Return (x, y) of the center of cell containing provided text 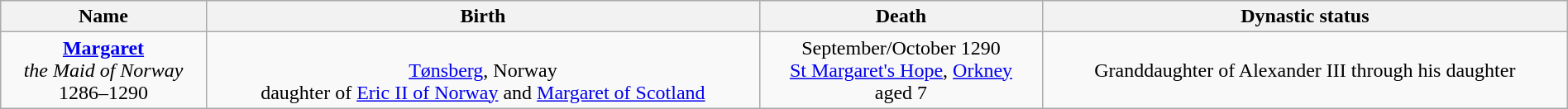
Granddaughter of Alexander III through his daughter (1305, 70)
Tønsberg, Norwaydaughter of Eric II of Norway and Margaret of Scotland (483, 70)
Dynastic status (1305, 17)
Death (901, 17)
September/October 1290St Margaret's Hope, Orkneyaged 7 (901, 70)
Name (104, 17)
Birth (483, 17)
Margaretthe Maid of Norway1286–1290 (104, 70)
